Scan for the cell matching the given text and deliver its (X, Y) coordinate at center. 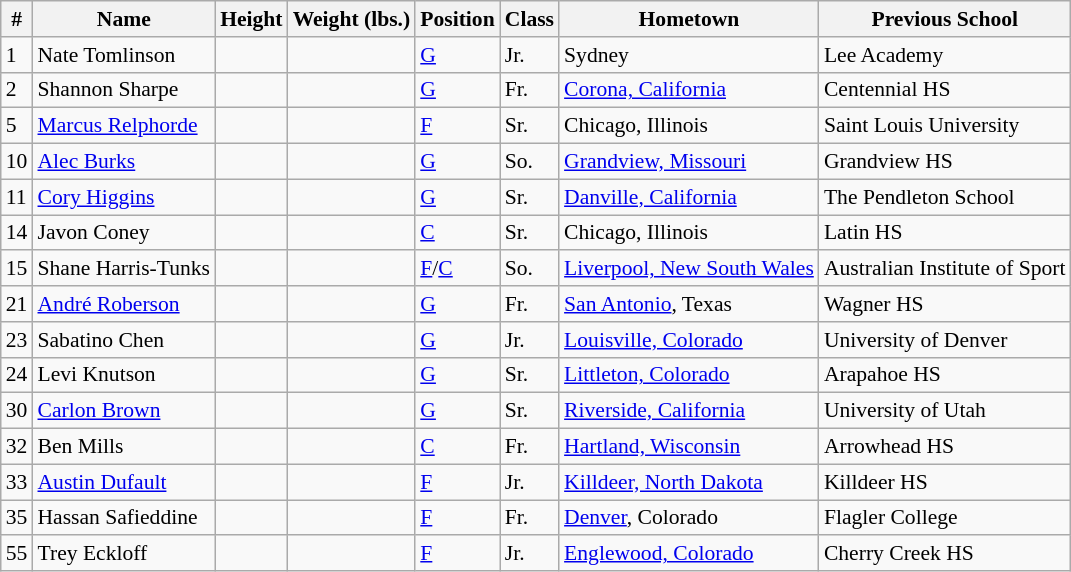
Sabatino Chen (124, 340)
Weight (lbs.) (352, 19)
Saint Louis University (945, 126)
Arrowhead HS (945, 447)
Sydney (689, 55)
Cory Higgins (124, 197)
Shannon Sharpe (124, 90)
Marcus Relphorde (124, 126)
F/C (457, 269)
Ben Mills (124, 447)
Position (457, 19)
Latin HS (945, 233)
21 (17, 304)
30 (17, 411)
Denver, Colorado (689, 518)
Lee Academy (945, 55)
Grandview, Missouri (689, 162)
Javon Coney (124, 233)
Levi Knutson (124, 375)
Littleton, Colorado (689, 375)
24 (17, 375)
Shane Harris-Tunks (124, 269)
Centennial HS (945, 90)
André Roberson (124, 304)
Liverpool, New South Wales (689, 269)
14 (17, 233)
Class (530, 19)
The Pendleton School (945, 197)
Hassan Safieddine (124, 518)
# (17, 19)
Australian Institute of Sport (945, 269)
15 (17, 269)
Flagler College (945, 518)
Arapahoe HS (945, 375)
Riverside, California (689, 411)
23 (17, 340)
Englewood, Colorado (689, 554)
Hometown (689, 19)
Killdeer HS (945, 482)
Name (124, 19)
Louisville, Colorado (689, 340)
Danville, California (689, 197)
San Antonio, Texas (689, 304)
Trey Eckloff (124, 554)
Height (251, 19)
Nate Tomlinson (124, 55)
Hartland, Wisconsin (689, 447)
Carlon Brown (124, 411)
1 (17, 55)
Wagner HS (945, 304)
5 (17, 126)
11 (17, 197)
Cherry Creek HS (945, 554)
University of Utah (945, 411)
10 (17, 162)
Austin Dufault (124, 482)
Previous School (945, 19)
35 (17, 518)
Grandview HS (945, 162)
Killdeer, North Dakota (689, 482)
2 (17, 90)
55 (17, 554)
Corona, California (689, 90)
University of Denver (945, 340)
32 (17, 447)
Alec Burks (124, 162)
33 (17, 482)
